Return the (X, Y) coordinate for the center point of the cell that contains the specified text.  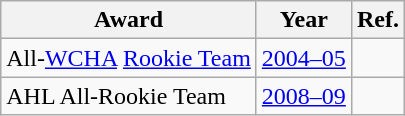
Year (304, 20)
Award (129, 20)
AHL All-Rookie Team (129, 96)
2004–05 (304, 58)
2008–09 (304, 96)
All-WCHA Rookie Team (129, 58)
Ref. (378, 20)
